From the cell containing the given text, extract its center point as (x, y) coordinate. 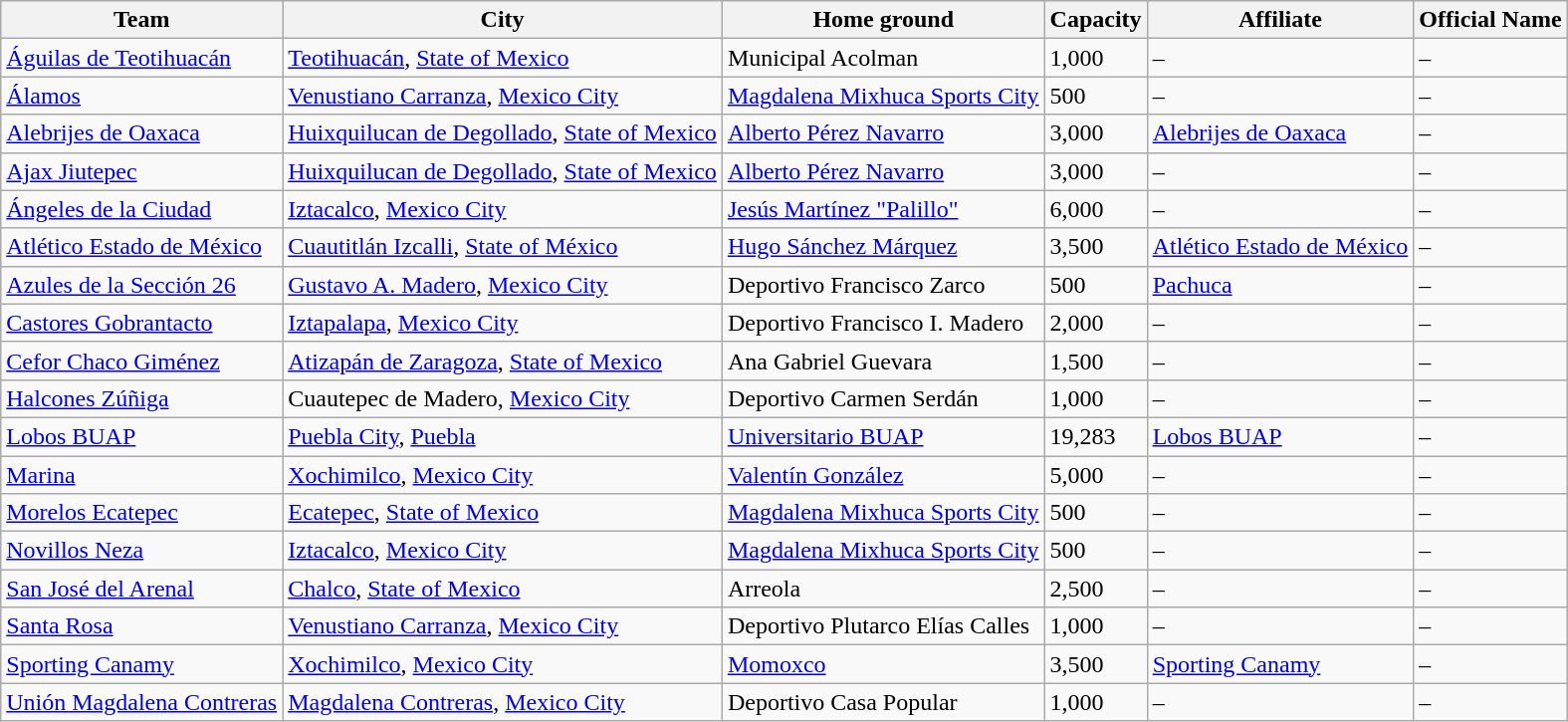
Deportivo Plutarco Elías Calles (883, 626)
Pachuca (1280, 285)
2,500 (1095, 589)
Cefor Chaco Giménez (141, 361)
Team (141, 20)
Official Name (1490, 20)
Águilas de Teotihuacán (141, 58)
Universitario BUAP (883, 436)
Halcones Zúñiga (141, 398)
Momoxco (883, 664)
Ángeles de la Ciudad (141, 209)
1,500 (1095, 361)
Deportivo Francisco Zarco (883, 285)
Castores Gobrantacto (141, 323)
Teotihuacán, State of Mexico (503, 58)
Marina (141, 475)
Unión Magdalena Contreras (141, 702)
Hugo Sánchez Márquez (883, 247)
Morelos Ecatepec (141, 513)
Chalco, State of Mexico (503, 589)
Cuautepec de Madero, Mexico City (503, 398)
Ana Gabriel Guevara (883, 361)
Deportivo Carmen Serdán (883, 398)
Jesús Martínez "Palillo" (883, 209)
Deportivo Francisco I. Madero (883, 323)
Cuautitlán Izcalli, State of México (503, 247)
Atizapán de Zaragoza, State of Mexico (503, 361)
Ajax Jiutepec (141, 171)
Álamos (141, 96)
Iztapalapa, Mexico City (503, 323)
City (503, 20)
Arreola (883, 589)
Novillos Neza (141, 551)
San José del Arenal (141, 589)
Santa Rosa (141, 626)
Valentín González (883, 475)
Ecatepec, State of Mexico (503, 513)
6,000 (1095, 209)
5,000 (1095, 475)
Home ground (883, 20)
Affiliate (1280, 20)
Magdalena Contreras, Mexico City (503, 702)
Puebla City, Puebla (503, 436)
Municipal Acolman (883, 58)
Capacity (1095, 20)
2,000 (1095, 323)
19,283 (1095, 436)
Azules de la Sección 26 (141, 285)
Gustavo A. Madero, Mexico City (503, 285)
Deportivo Casa Popular (883, 702)
